Return the [x, y] coordinate for the center point of the cell that contains the specified text.  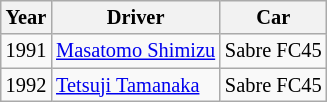
Driver [136, 17]
Year [26, 17]
1991 [26, 51]
Tetsuji Tamanaka [136, 85]
Masatomo Shimizu [136, 51]
1992 [26, 85]
Car [274, 17]
